For the text-containing cell, return its midpoint in (X, Y) coordinate format. 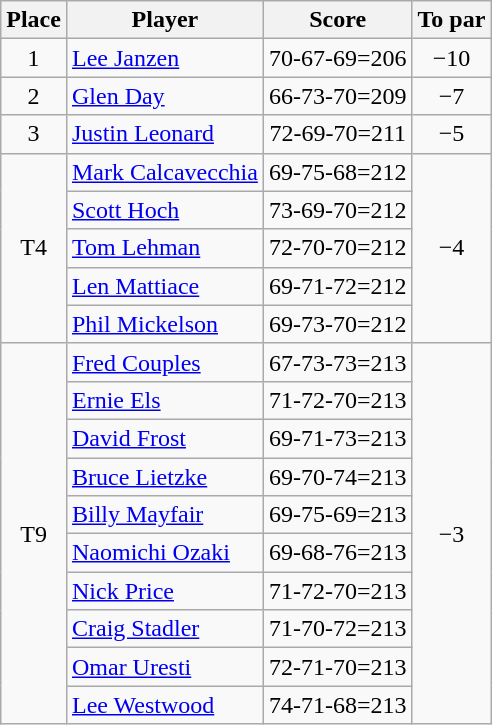
To par (452, 20)
67-73-73=213 (338, 362)
Scott Hoch (164, 210)
−5 (452, 134)
Fred Couples (164, 362)
69-75-68=212 (338, 172)
2 (34, 96)
−10 (452, 58)
Glen Day (164, 96)
70-67-69=206 (338, 58)
Phil Mickelson (164, 324)
Player (164, 20)
Billy Mayfair (164, 515)
−4 (452, 248)
Naomichi Ozaki (164, 553)
Justin Leonard (164, 134)
Ernie Els (164, 400)
69-71-73=213 (338, 438)
Nick Price (164, 591)
Len Mattiace (164, 286)
66-73-70=209 (338, 96)
69-71-72=212 (338, 286)
Score (338, 20)
69-68-76=213 (338, 553)
Lee Janzen (164, 58)
73-69-70=212 (338, 210)
Lee Westwood (164, 705)
69-70-74=213 (338, 477)
−7 (452, 96)
72-71-70=213 (338, 667)
1 (34, 58)
74-71-68=213 (338, 705)
Tom Lehman (164, 248)
3 (34, 134)
David Frost (164, 438)
Bruce Lietzke (164, 477)
Craig Stadler (164, 629)
Mark Calcavecchia (164, 172)
Omar Uresti (164, 667)
72-69-70=211 (338, 134)
−3 (452, 534)
69-73-70=212 (338, 324)
T4 (34, 248)
Place (34, 20)
69-75-69=213 (338, 515)
71-70-72=213 (338, 629)
T9 (34, 534)
72-70-70=212 (338, 248)
